From the cell containing the given text, extract its center point as [X, Y] coordinate. 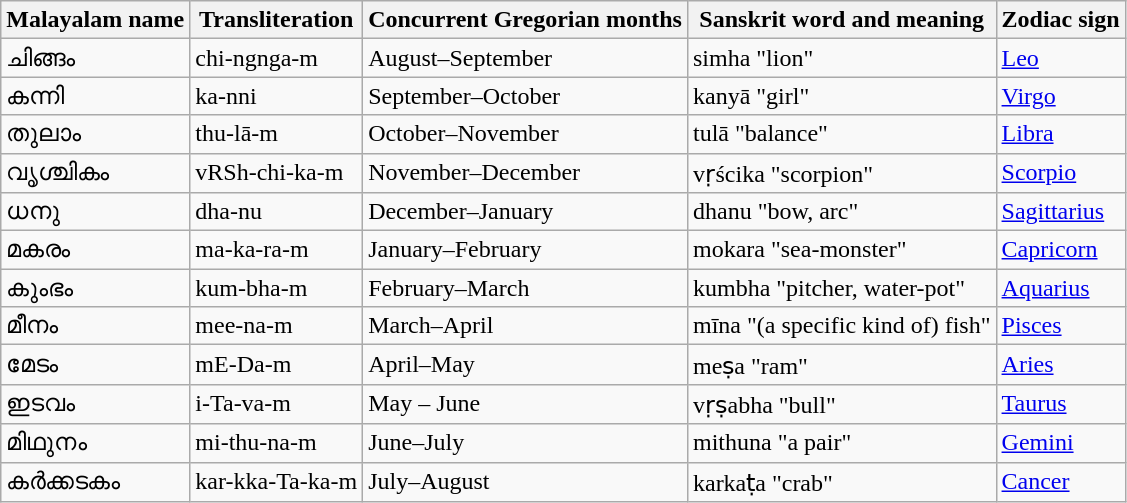
ka-nni [276, 96]
mokara "sea-monster" [842, 250]
mīna "(a specific kind of) fish" [842, 326]
Transliteration [276, 20]
tulā "balance" [842, 134]
ഇടവം [96, 404]
Gemini [1060, 443]
Pisces [1060, 326]
December–January [526, 212]
August–September [526, 58]
ധനു [96, 212]
mithuna "a pair" [842, 443]
chi-ngnga-m [276, 58]
Capricorn [1060, 250]
vṛścika "scorpion" [842, 173]
September–October [526, 96]
meṣa "ram" [842, 365]
April–May [526, 365]
June–July [526, 443]
July–August [526, 482]
Sanskrit word and meaning [842, 20]
mee-na-m [276, 326]
Malayalam name [96, 20]
kar-kka-Ta-ka-m [276, 482]
Aries [1060, 365]
Concurrent Gregorian months [526, 20]
dhanu "bow, arc" [842, 212]
Leo [1060, 58]
മകരം [96, 250]
thu-lā-m [276, 134]
ചിങ്ങം [96, 58]
Scorpio [1060, 173]
vṛṣabha "bull" [842, 404]
കുംഭം [96, 288]
Cancer [1060, 482]
Taurus [1060, 404]
കർക്കടകം [96, 482]
Virgo [1060, 96]
May – June [526, 404]
mi-thu-na-m [276, 443]
simha "lion" [842, 58]
March–April [526, 326]
Sagittarius [1060, 212]
കന്നി [96, 96]
Zodiac sign [1060, 20]
Libra [1060, 134]
vRSh-chi-ka-m [276, 173]
kanyā "girl" [842, 96]
kum-bha-m [276, 288]
kumbha "pitcher, water-pot" [842, 288]
മീനം [96, 326]
dha-nu [276, 212]
വൃശ്ചികം [96, 173]
February–March [526, 288]
i-Ta-va-m [276, 404]
January–February [526, 250]
November–December [526, 173]
Aquarius [1060, 288]
ma-ka-ra-m [276, 250]
മിഥുനം [96, 443]
മേടം [96, 365]
karkaṭa "crab" [842, 482]
mE-Da-m [276, 365]
October–November [526, 134]
തുലാം [96, 134]
